Provide the (x, y) coordinate of the cell's center where the given text is located.  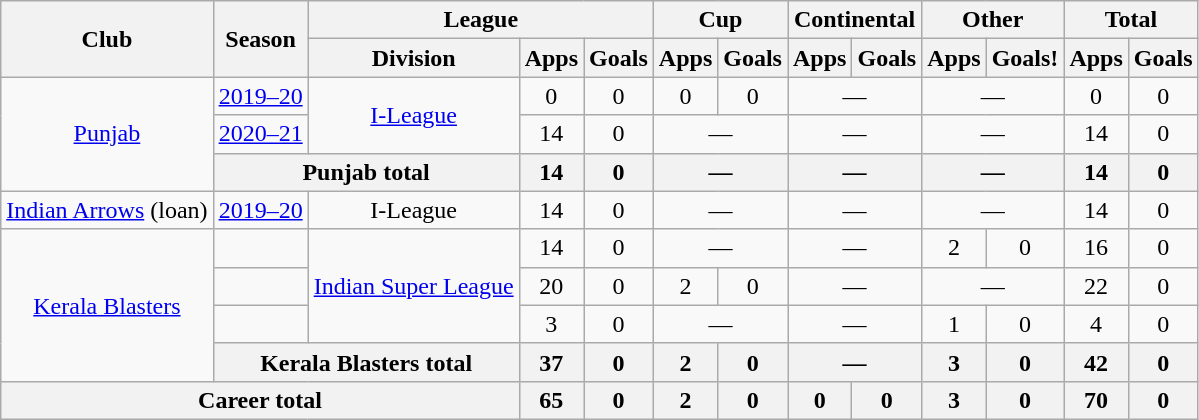
2020–21 (260, 134)
42 (1096, 362)
League (480, 20)
1 (954, 324)
Division (414, 58)
Continental (855, 20)
Kerala Blasters total (366, 362)
Indian Super League (414, 286)
70 (1096, 400)
Career total (260, 400)
Total (1131, 20)
Season (260, 39)
Other (993, 20)
Punjab (107, 134)
20 (551, 286)
16 (1096, 248)
Punjab total (366, 172)
4 (1096, 324)
Goals! (1025, 58)
22 (1096, 286)
Cup (720, 20)
Club (107, 39)
Kerala Blasters (107, 305)
37 (551, 362)
Indian Arrows (loan) (107, 210)
65 (551, 400)
